Return [X, Y] of the center of cell containing provided text 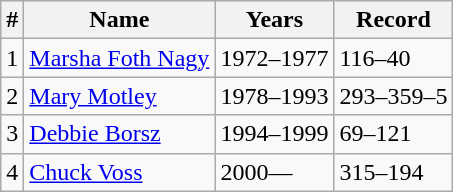
3 [12, 134]
1 [12, 58]
1978–1993 [274, 96]
Marsha Foth Nagy [120, 58]
Mary Motley [120, 96]
Record [394, 20]
116–40 [394, 58]
Debbie Borsz [120, 134]
1972–1977 [274, 58]
2000— [274, 172]
Years [274, 20]
1994–1999 [274, 134]
4 [12, 172]
# [12, 20]
69–121 [394, 134]
315–194 [394, 172]
293–359–5 [394, 96]
Chuck Voss [120, 172]
Name [120, 20]
2 [12, 96]
